Pinpoint the cell where the given text exists, returning its [x, y] midpoint coordinate. 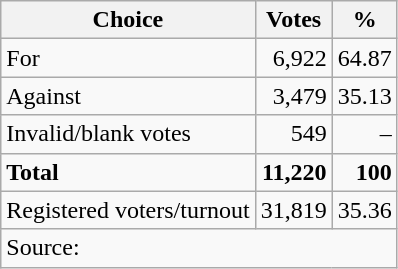
100 [364, 172]
Total [128, 172]
Choice [128, 20]
For [128, 58]
– [364, 134]
3,479 [294, 96]
Votes [294, 20]
35.36 [364, 210]
64.87 [364, 58]
Invalid/blank votes [128, 134]
31,819 [294, 210]
% [364, 20]
549 [294, 134]
35.13 [364, 96]
11,220 [294, 172]
Source: [199, 248]
Registered voters/turnout [128, 210]
Against [128, 96]
6,922 [294, 58]
